Extract the [X, Y] coordinate from the center of the cell holding the provided text.  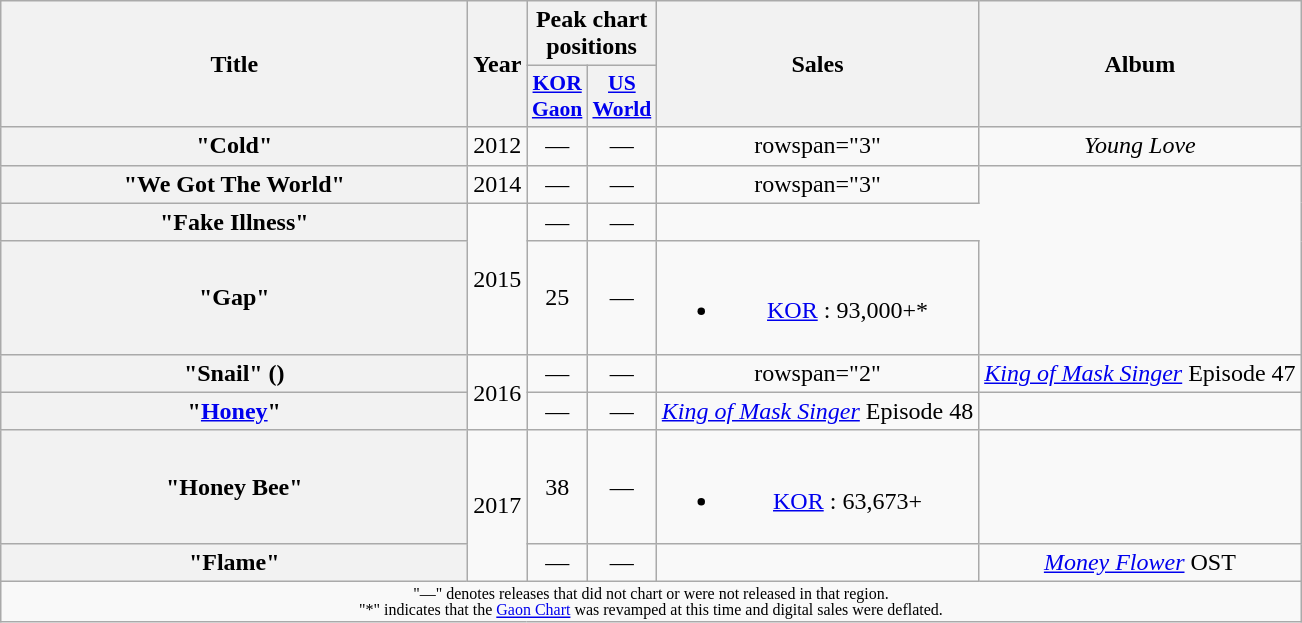
rowspan="2" [817, 373]
25 [558, 298]
KOR : 93,000+* [817, 298]
KORGaon [558, 96]
"Snail" () [234, 373]
"Flame" [234, 562]
Album [1140, 64]
38 [558, 486]
2016 [498, 392]
"Cold" [234, 146]
Money Flower OST [1140, 562]
"We Got The World" [234, 184]
Peak chart positions [592, 34]
Title [234, 64]
2015 [498, 278]
Young Love [1140, 146]
King of Mask Singer Episode 48 [817, 411]
"Honey Bee" [234, 486]
2014 [498, 184]
KOR : 63,673+ [817, 486]
2012 [498, 146]
USWorld [622, 96]
"Honey" [234, 411]
Year [498, 64]
King of Mask Singer Episode 47 [1140, 373]
Sales [817, 64]
"Gap" [234, 298]
2017 [498, 506]
"Fake Illness" [234, 222]
